Capture the cell that displays the provided text and extract its (x, y) central coordinate. 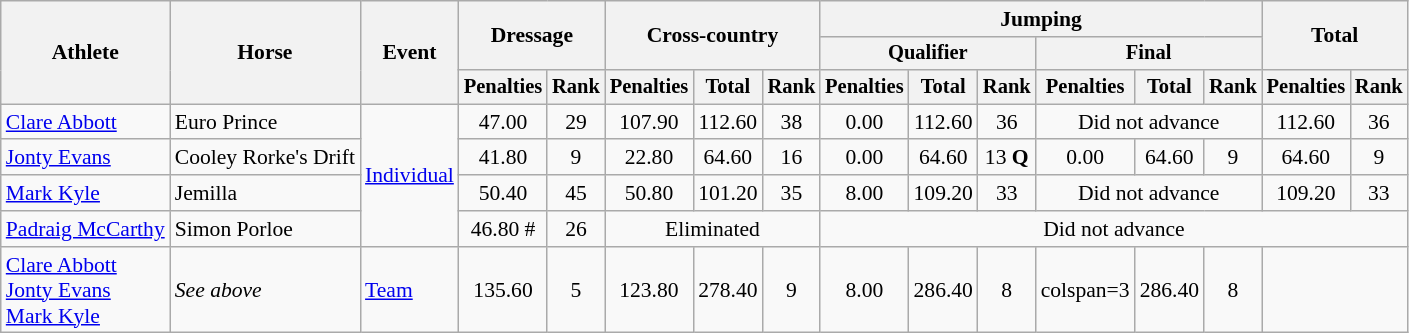
22.80 (649, 158)
Jumping (1041, 19)
Final (1149, 54)
41.80 (503, 158)
13 Q (1007, 158)
35 (792, 193)
50.40 (503, 193)
26 (576, 229)
101.20 (728, 193)
Event (410, 52)
45 (576, 193)
Simon Porloe (265, 229)
Cross-country (712, 36)
8.00 (864, 193)
Dressage (532, 36)
Horse (265, 52)
Qualifier (928, 54)
Cooley Rorke's Drift (265, 158)
46.80 # (503, 229)
Euro Prince (265, 122)
47.00 (503, 122)
Padraig McCarthy (86, 229)
Jonty Evans (86, 158)
29 (576, 122)
Mark Kyle (86, 193)
107.90 (649, 122)
38 (792, 122)
Athlete (86, 52)
Individual (410, 175)
16 (792, 158)
Eliminated (712, 229)
50.80 (649, 193)
Jemilla (265, 193)
Clare Abbott (86, 122)
